Provide the (X, Y) coordinate of the cell's center where the given text is located.  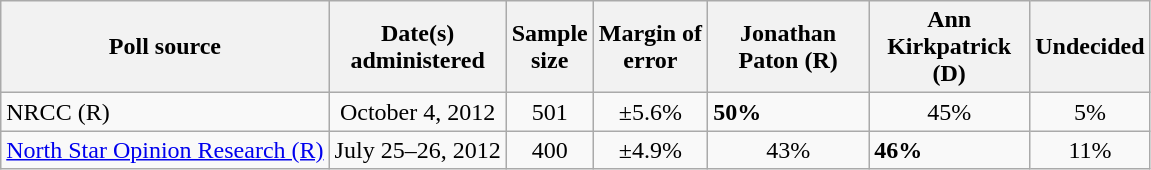
46% (950, 150)
50% (788, 112)
Margin of error (650, 47)
±4.9% (650, 150)
Date(s)administered (418, 47)
North Star Opinion Research (R) (165, 150)
400 (550, 150)
11% (1090, 150)
Undecided (1090, 47)
Samplesize (550, 47)
43% (788, 150)
45% (950, 112)
October 4, 2012 (418, 112)
±5.6% (650, 112)
501 (550, 112)
NRCC (R) (165, 112)
5% (1090, 112)
Poll source (165, 47)
JonathanPaton (R) (788, 47)
July 25–26, 2012 (418, 150)
AnnKirkpatrick (D) (950, 47)
